Detect which cell encompasses the target text, then output its [X, Y] center coordinate. 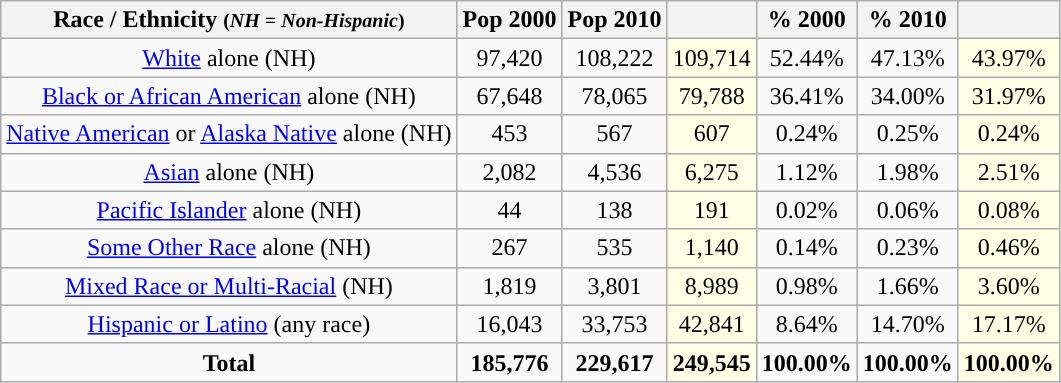
0.46% [1008, 248]
36.41% [806, 96]
44 [510, 210]
3.60% [1008, 286]
1,819 [510, 286]
4,536 [614, 172]
0.98% [806, 286]
0.23% [908, 248]
67,648 [510, 96]
191 [712, 210]
33,753 [614, 324]
Mixed Race or Multi-Racial (NH) [229, 286]
8.64% [806, 324]
108,222 [614, 58]
Asian alone (NH) [229, 172]
43.97% [1008, 58]
42,841 [712, 324]
0.14% [806, 248]
78,065 [614, 96]
Black or African American alone (NH) [229, 96]
79,788 [712, 96]
1,140 [712, 248]
0.02% [806, 210]
3,801 [614, 286]
Native American or Alaska Native alone (NH) [229, 134]
Pacific Islander alone (NH) [229, 210]
52.44% [806, 58]
97,420 [510, 58]
Race / Ethnicity (NH = Non-Hispanic) [229, 20]
1.66% [908, 286]
1.12% [806, 172]
16,043 [510, 324]
Pop 2010 [614, 20]
2,082 [510, 172]
567 [614, 134]
Some Other Race alone (NH) [229, 248]
2.51% [1008, 172]
Pop 2000 [510, 20]
535 [614, 248]
138 [614, 210]
249,545 [712, 362]
31.97% [1008, 96]
34.00% [908, 96]
453 [510, 134]
% 2000 [806, 20]
0.06% [908, 210]
229,617 [614, 362]
1.98% [908, 172]
White alone (NH) [229, 58]
6,275 [712, 172]
0.08% [1008, 210]
Total [229, 362]
185,776 [510, 362]
109,714 [712, 58]
% 2010 [908, 20]
0.25% [908, 134]
267 [510, 248]
8,989 [712, 286]
17.17% [1008, 324]
47.13% [908, 58]
607 [712, 134]
14.70% [908, 324]
Hispanic or Latino (any race) [229, 324]
